Locate the cell with the specified text and output its [x, y] center coordinate. 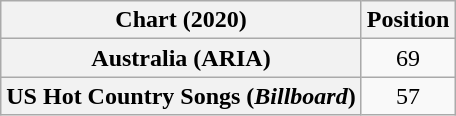
Australia (ARIA) [181, 58]
57 [408, 96]
Chart (2020) [181, 20]
Position [408, 20]
US Hot Country Songs (Billboard) [181, 96]
69 [408, 58]
